Provide the [x, y] coordinate of the cell's center where the given text is located.  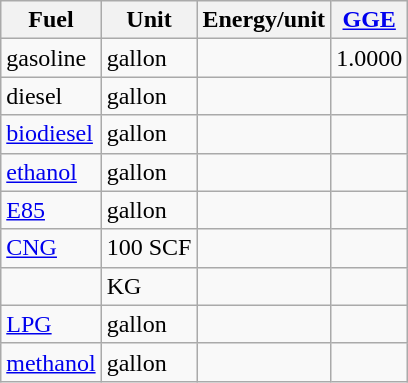
CNG [51, 248]
biodiesel [51, 134]
diesel [51, 96]
100 SCF [149, 248]
methanol [51, 362]
GGE [370, 20]
Energy/unit [264, 20]
1.0000 [370, 58]
E85 [51, 210]
LPG [51, 324]
gasoline [51, 58]
ethanol [51, 172]
Unit [149, 20]
Fuel [51, 20]
KG [149, 286]
